Capture the cell that displays the provided text and extract its (X, Y) central coordinate. 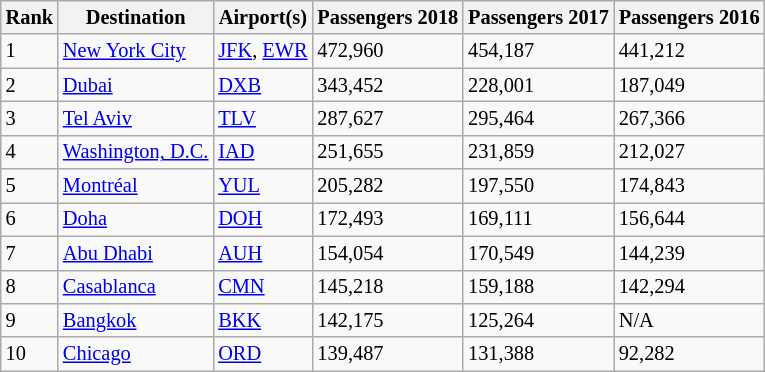
169,111 (538, 219)
N/A (690, 320)
145,218 (388, 287)
YUL (262, 186)
Rank (30, 17)
Bangkok (136, 320)
BKK (262, 320)
92,282 (690, 354)
Doha (136, 219)
DOH (262, 219)
228,001 (538, 85)
AUH (262, 253)
Airport(s) (262, 17)
1 (30, 51)
287,627 (388, 118)
454,187 (538, 51)
7 (30, 253)
Passengers 2016 (690, 17)
Montréal (136, 186)
10 (30, 354)
JFK, EWR (262, 51)
139,487 (388, 354)
New York City (136, 51)
IAD (262, 152)
251,655 (388, 152)
187,049 (690, 85)
174,843 (690, 186)
295,464 (538, 118)
Washington, D.C. (136, 152)
DXB (262, 85)
131,388 (538, 354)
441,212 (690, 51)
2 (30, 85)
144,239 (690, 253)
4 (30, 152)
Casablanca (136, 287)
170,549 (538, 253)
472,960 (388, 51)
9 (30, 320)
159,188 (538, 287)
Destination (136, 17)
197,550 (538, 186)
172,493 (388, 219)
212,027 (690, 152)
Tel Aviv (136, 118)
231,859 (538, 152)
Passengers 2017 (538, 17)
Passengers 2018 (388, 17)
5 (30, 186)
125,264 (538, 320)
ORD (262, 354)
3 (30, 118)
156,644 (690, 219)
Abu Dhabi (136, 253)
Dubai (136, 85)
6 (30, 219)
142,294 (690, 287)
205,282 (388, 186)
CMN (262, 287)
267,366 (690, 118)
142,175 (388, 320)
TLV (262, 118)
8 (30, 287)
Chicago (136, 354)
154,054 (388, 253)
343,452 (388, 85)
